Locate the cell with the specified text and output its (X, Y) center coordinate. 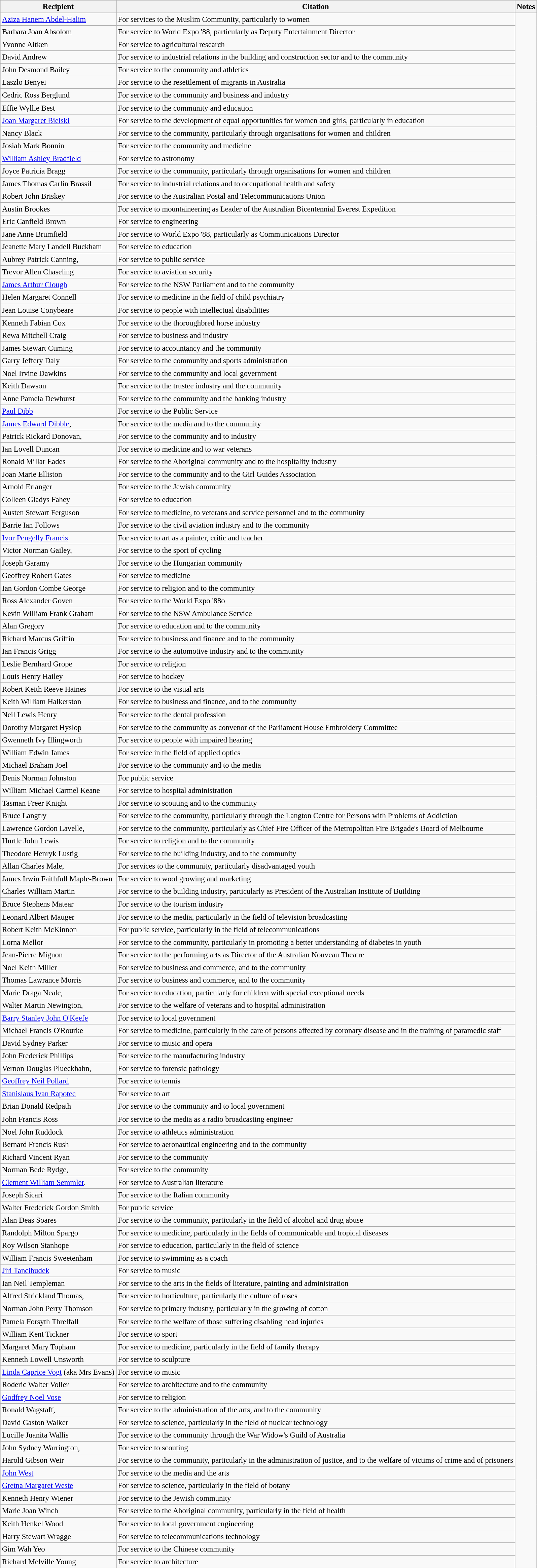
Ian Francis Grigg (58, 651)
For service to the thoroughbred horse industry (316, 323)
Keith Dawson (58, 386)
Barrie Ian Follows (58, 525)
For service to the welfare of veterans and to hospital administration (316, 1005)
For service to the Aboriginal community and to the hospitality industry (316, 462)
For service to the performing arts as Director of the Australian Nouveau Theatre (316, 955)
John Frederick Phillips (58, 1056)
For service to the Aboriginal community, particularly in the field of health (316, 1511)
Gwenneth Ivy Illingworth (58, 740)
For service to astronomy (316, 158)
For service to the resettlement of migrants in Australia (316, 82)
Margaret Mary Topham (58, 1347)
For service to the media and to the community (316, 424)
For service to local government (316, 1018)
For service to the World Expo '88o (316, 601)
Yvonne Aitken (58, 45)
For service to the media, particularly in the field of television broadcasting (316, 917)
Barbara Joan Absolom (58, 32)
Garry Jeffery Daly (58, 361)
John Francis Ross (58, 1119)
Josiah Mark Bonnin (58, 146)
For service to the community, particularly through the Langton Centre for Persons with Problems of Addiction (316, 816)
For service to music and opera (316, 1043)
For service to the community and to industry (316, 436)
For service to the community through the War Widow's Guild of Australia (316, 1435)
Bruce Stephens Matear (58, 904)
Jeanette Mary Landell Buckham (58, 247)
Brian Donald Redpath (58, 1107)
David Gaston Walker (58, 1422)
Colleen Gladys Fahey (58, 500)
Clement William Semmler, (58, 1182)
Gim Wah Yeo (58, 1549)
For service to the community and education (316, 108)
Anne Pamela Dewhurst (58, 398)
For service to aviation security (316, 272)
For service to World Expo '88, particularly as Deputy Entertainment Director (316, 32)
James Irwin Faithfull Maple-Brown (58, 879)
For service to athletics administration (316, 1132)
Paul Dibb (58, 411)
Godfrey Noel Vose (58, 1397)
Ross Alexander Goven (58, 601)
For service to wool growing and marketing (316, 879)
Richard Marcus Griffin (58, 639)
Gretna Margaret Weste (58, 1486)
David Andrew (58, 57)
For service to the community and to local government (316, 1107)
Joseph Sicari (58, 1195)
Allan Charles Male, (58, 866)
For service to industrial relations and to occupational health and safety (316, 184)
For service to people with intellectual disabilities (316, 310)
William Ashley Bradfield (58, 158)
Recipient (58, 7)
Austen Stewart Ferguson (58, 512)
For service to medicine, particularly in the field of family therapy (316, 1347)
Charles William Martin (58, 891)
For service to scouting (316, 1448)
Patrick Rickard Donovan, (58, 436)
Ian Neil Templeman (58, 1284)
For service to the automotive industry and to the community (316, 651)
For service to the NSW Ambulance Service (316, 613)
For service to the community and to the media (316, 765)
For services to the Muslim Community, particularly to women (316, 20)
For service to art (316, 1094)
For service to the Australian Postal and Telecommunications Union (316, 196)
Robert Keith Reeve Haines (58, 689)
Laszlo Benyei (58, 82)
Joseph Garamy (58, 563)
For service to art as a painter, critic and teacher (316, 538)
Trevor Allen Chaseling (58, 272)
Jean-Pierre Mignon (58, 955)
Leslie Bernhard Grope (58, 664)
David Sydney Parker (58, 1043)
Ronald Millar Eades (58, 462)
Walter Martin Newington, (58, 1005)
For service to business and finance, and to the community (316, 702)
John Desmond Bailey (58, 70)
For service to the arts in the fields of literature, painting and administration (316, 1284)
William Kent Tickner (58, 1334)
Alfred Strickland Thomas, (58, 1296)
Cedric Ross Berglund (58, 95)
Robert John Briskey (58, 196)
Harry Stewart Wragge (58, 1536)
Alan Deas Soares (58, 1220)
For service to the community and sports administration (316, 361)
For service to the community, particularly in the field of alcohol and drug abuse (316, 1220)
For service to engineering (316, 222)
Nancy Black (58, 133)
For service to the administration of the arts, and to the community (316, 1410)
For service to the community, particularly in the administration of justice, and to the welfare of victims of crime and of prisoners (316, 1460)
For service to mountaineering as Leader of the Australian Bicentennial Everest Expedition (316, 209)
For service to medicine and to war veterans (316, 449)
For service to the Italian community (316, 1195)
Stanislaus Ivan Rapotec (58, 1094)
Tasman Freer Knight (58, 803)
Eric Canfield Brown (58, 222)
Ian Lovell Duncan (58, 449)
Richard Vincent Ryan (58, 1157)
Bernard Francis Rush (58, 1144)
Harold Gibson Weir (58, 1460)
Noel Irvine Dawkins (58, 373)
Ronald Wagstaff, (58, 1410)
For service to the community, particularly as Chief Fire Officer of the Metropolitan Fire Brigade's Board of Melbourne (316, 829)
For service to architecture (316, 1562)
For service to aeronautical engineering and to the community (316, 1144)
For service to science, particularly in the field of nuclear technology (316, 1422)
For service to the community and athletics (316, 70)
Dorothy Margaret Hyslop (58, 727)
For service to tennis (316, 1081)
For service to business and finance and to the community (316, 639)
For service to the building industry, and to the community (316, 854)
Michael Francis O'Rourke (58, 1031)
Keith William Halkerston (58, 702)
For service to science, particularly in the field of botany (316, 1486)
For service to business and industry (316, 335)
For service to the Public Service (316, 411)
Pamela Forsyth Threlfall (58, 1322)
For service to accountancy and the community (316, 348)
For service to telecommunications technology (316, 1536)
Noel Keith Miller (58, 967)
Vernon Douglas Plueckhahn, (58, 1069)
For service to the tourism industry (316, 904)
For service in the field of applied optics (316, 753)
Roderic Walter Voller (58, 1385)
Neil Lewis Henry (58, 715)
Louis Henry Hailey (58, 677)
For service to the civil aviation industry and to the community (316, 525)
For service to primary industry, particularly in the growing of cotton (316, 1309)
Barry Stanley John O'Keefe (58, 1018)
For service to sculpture (316, 1359)
For service to people with impaired hearing (316, 740)
Keith Henkel Wood (58, 1524)
For service to Australian literature (316, 1182)
Lawrence Gordon Lavelle, (58, 829)
Victor Norman Gailey, (58, 550)
For service to education and to the community (316, 626)
Jane Anne Brumfield (58, 234)
For service to medicine, particularly in the care of persons affected by coronary disease and in the training of paramedic staff (316, 1031)
For service to the community and to the Girl Guides Association (316, 474)
For service to agricultural research (316, 45)
Jean Louise Conybeare (58, 310)
Ivor Pengelly Francis (58, 538)
For service to swimming as a coach (316, 1258)
Kevin William Frank Graham (58, 613)
James Thomas Carlin Brassil (58, 184)
Robert Keith McKinnon (58, 929)
For service to industrial relations in the building and construction sector and to the community (316, 57)
John Sydney Warrington, (58, 1448)
For service to scouting and to the community (316, 803)
Roy Wilson Stanhope (58, 1246)
For service to forensic pathology (316, 1069)
For service to the media and the arts (316, 1473)
For public service, particularly in the field of telecommunications (316, 929)
Rewa Mitchell Craig (58, 335)
For service to the community and medicine (316, 146)
For service to horticulture, particularly the culture of roses (316, 1296)
Arnold Erlanger (58, 487)
Marie Joan Winch (58, 1511)
James Stewart Cuming (58, 348)
Denis Norman Johnston (58, 778)
For service to public service (316, 260)
For service to medicine in the field of child psychiatry (316, 298)
Geoffrey Robert Gates (58, 576)
William Michael Carmel Keane (58, 791)
Kenneth Henry Wiener (58, 1498)
Joan Marie Elliston (58, 474)
Effie Wyllie Best (58, 108)
Notes (526, 7)
Lucille Juanita Wallis (58, 1435)
For service to the Hungarian community (316, 563)
Noel John Ruddock (58, 1132)
Hurtle John Lewis (58, 841)
Joyce Patricia Bragg (58, 171)
James Edward Dibble, (58, 424)
For service to medicine, particularly in the fields of communicable and tropical diseases (316, 1233)
Aubrey Patrick Canning, (58, 260)
Thomas Lawrance Morris (58, 980)
Randolph Milton Spargo (58, 1233)
For service to the dental profession (316, 715)
For service to the manufacturing industry (316, 1056)
Leonard Albert Mauger (58, 917)
For service to medicine (316, 576)
Marie Draga Neale, (58, 993)
For services to the community, particularly disadvantaged youth (316, 866)
For service to sport (316, 1334)
Geoffrey Neil Pollard (58, 1081)
For service to the media as a radio broadcasting engineer (316, 1119)
For service to the sport of cycling (316, 550)
For service to the community and the banking industry (316, 398)
For service to the visual arts (316, 689)
Lorna Mellor (58, 942)
Linda Caprice Vogt (aka Mrs Evans) (58, 1372)
For service to World Expo '88, particularly as Communications Director (316, 234)
Austin Brookes (58, 209)
For service to education, particularly for children with special exceptional needs (316, 993)
For service to hockey (316, 677)
Aziza Hanem Abdel-Halim (58, 20)
For service to the NSW Parliament and to the community (316, 285)
Joan Margaret Bielski (58, 120)
Kenneth Fabian Cox (58, 323)
Bruce Langtry (58, 816)
For service to local government engineering (316, 1524)
For service to the community and business and industry (316, 95)
William Francis Sweetenham (58, 1258)
For service to education, particularly in the field of science (316, 1246)
Jiri Tancibudek (58, 1271)
Walter Frederick Gordon Smith (58, 1208)
For service to the community and local government (316, 373)
Norman Bede Rydge, (58, 1170)
Citation (316, 7)
Alan Gregory (58, 626)
For service to the development of equal opportunities for women and girls, particularly in education (316, 120)
For service to the trustee industry and the community (316, 386)
For service to hospital administration (316, 791)
For service to architecture and to the community (316, 1385)
Theodore Henryk Lustig (58, 854)
For service to the community, particularly in promoting a better understanding of diabetes in youth (316, 942)
James Arthur Clough (58, 285)
William Edwin James (58, 753)
Ian Gordon Combe George (58, 588)
Richard Melville Young (58, 1562)
For service to the Chinese community (316, 1549)
For service to the welfare of those suffering disabling head injuries (316, 1322)
Norman John Perry Thomson (58, 1309)
Helen Margaret Connell (58, 298)
John West (58, 1473)
For service to the community as convenor of the Parliament House Embroidery Committee (316, 727)
For service to the building industry, particularly as President of the Australian Institute of Building (316, 891)
Kenneth Lowell Unsworth (58, 1359)
Michael Braham Joel (58, 765)
For service to medicine, to veterans and service personnel and to the community (316, 512)
